From the cell containing the given text, extract its center point as (X, Y) coordinate. 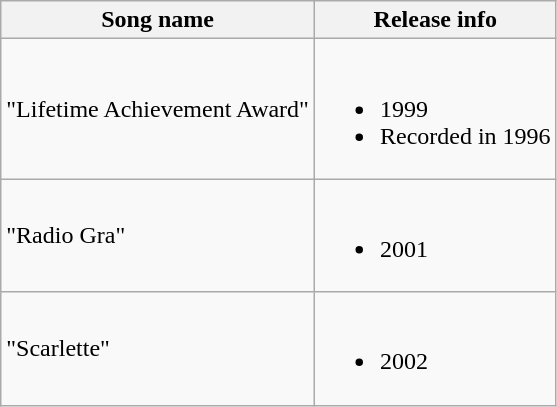
2002 (435, 348)
Song name (158, 20)
2001 (435, 236)
Release info (435, 20)
"Lifetime Achievement Award" (158, 109)
"Radio Gra" (158, 236)
1999Recorded in 1996 (435, 109)
"Scarlette" (158, 348)
